For the text-containing cell, return its midpoint in [x, y] coordinate format. 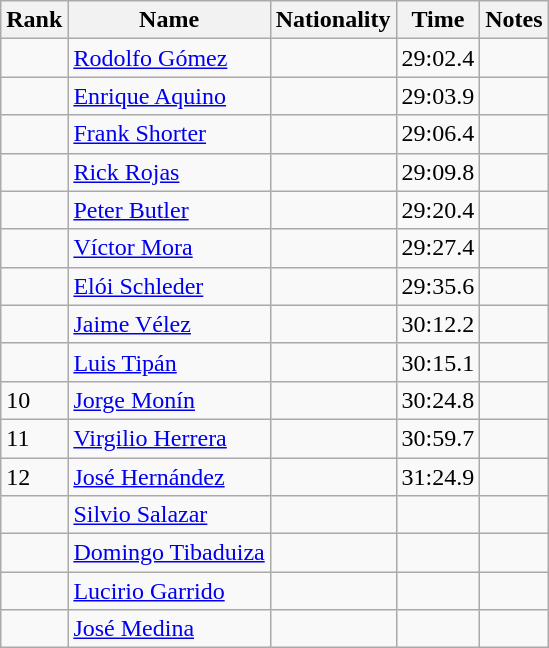
30:24.8 [438, 400]
Rodolfo Gómez [169, 58]
11 [34, 438]
Elói Schleder [169, 286]
Domingo Tibaduiza [169, 553]
Silvio Salazar [169, 515]
29:27.4 [438, 248]
12 [34, 477]
Frank Shorter [169, 134]
29:20.4 [438, 210]
29:09.8 [438, 172]
Notes [514, 20]
Lucirio Garrido [169, 591]
Name [169, 20]
30:12.2 [438, 324]
Peter Butler [169, 210]
10 [34, 400]
Rick Rojas [169, 172]
Luis Tipán [169, 362]
29:35.6 [438, 286]
30:59.7 [438, 438]
Víctor Mora [169, 248]
José Medina [169, 629]
Nationality [333, 20]
29:06.4 [438, 134]
Jaime Vélez [169, 324]
31:24.9 [438, 477]
Rank [34, 20]
Jorge Monín [169, 400]
30:15.1 [438, 362]
29:02.4 [438, 58]
29:03.9 [438, 96]
Enrique Aquino [169, 96]
José Hernández [169, 477]
Virgilio Herrera [169, 438]
Time [438, 20]
